Return the [X, Y] coordinate for the center point of the cell that contains the specified text.  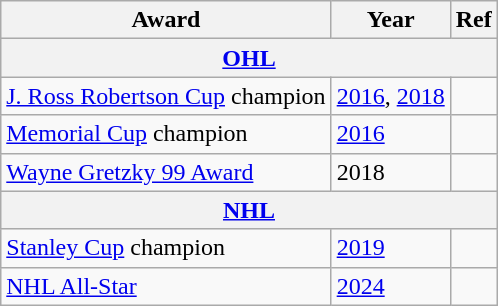
2019 [390, 248]
Stanley Cup champion [166, 248]
NHL [249, 210]
Ref [474, 20]
2018 [390, 172]
NHL All-Star [166, 286]
Award [166, 20]
2016, 2018 [390, 96]
2024 [390, 286]
Year [390, 20]
J. Ross Robertson Cup champion [166, 96]
OHL [249, 58]
Memorial Cup champion [166, 134]
Wayne Gretzky 99 Award [166, 172]
2016 [390, 134]
